Determine the [x, y] coordinate at the center of the cell enclosing the given text.  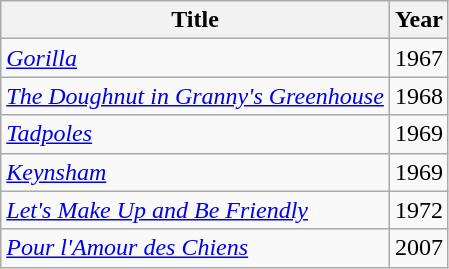
1972 [418, 210]
Keynsham [196, 172]
Pour l'Amour des Chiens [196, 248]
1968 [418, 96]
Title [196, 20]
2007 [418, 248]
The Doughnut in Granny's Greenhouse [196, 96]
1967 [418, 58]
Tadpoles [196, 134]
Gorilla [196, 58]
Year [418, 20]
Let's Make Up and Be Friendly [196, 210]
